Identify which cell holds the provided text, then report its (x, y) central coordinate. 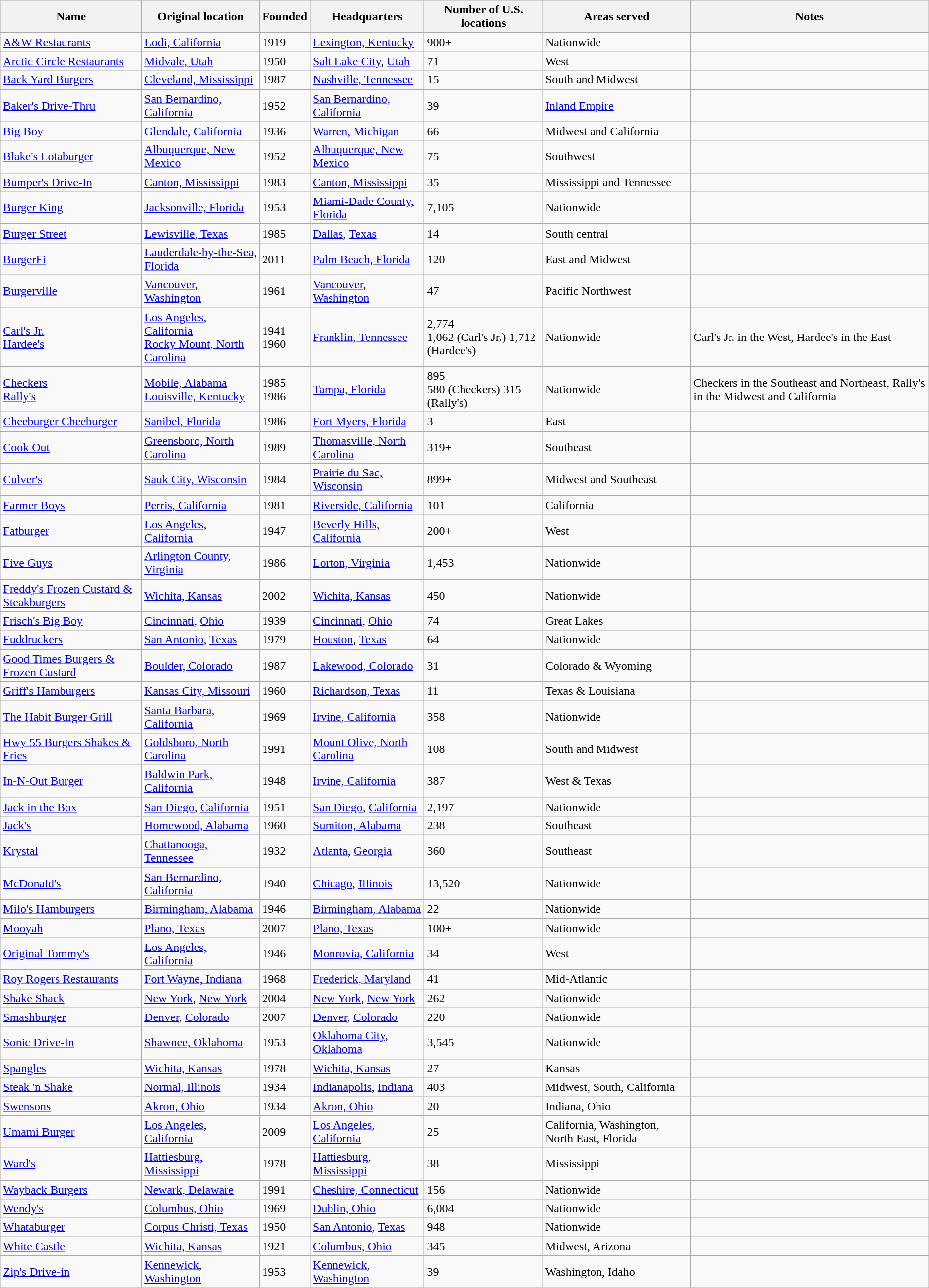
7,105 (483, 207)
1919 (285, 42)
2009 (285, 1132)
47 (483, 291)
White Castle (71, 1246)
2002 (285, 596)
Texas & Louisiana (616, 691)
Original Tommy's (71, 954)
Midvale, Utah (200, 61)
Warren, Michigan (367, 131)
Lodi, California (200, 42)
Fatburger (71, 531)
A&W Restaurants (71, 42)
319+ (483, 448)
Colorado & Wyoming (616, 665)
Thomasville, North Carolina (367, 448)
35 (483, 182)
Miami-Dade County, Florida (367, 207)
6,004 (483, 1209)
Inland Empire (616, 105)
California, Washington, North East, Florida (616, 1132)
Midwest, South, California (616, 1087)
1981 (285, 505)
Mississippi (616, 1163)
Carl's Jr. in the West, Hardee's in the East (810, 338)
Franklin, Tennessee (367, 338)
Fort Wayne, Indiana (200, 979)
Jacksonville, Florida (200, 207)
15 (483, 80)
387 (483, 781)
Umami Burger (71, 1132)
Arlington County, Virginia (200, 563)
1939 (285, 621)
360 (483, 852)
Shawnee, Oklahoma (200, 1042)
Midwest and California (616, 131)
Santa Barbara, California (200, 717)
Swensons (71, 1106)
Five Guys (71, 563)
Fort Myers, Florida (367, 422)
2,197 (483, 807)
Beverly Hills, California (367, 531)
31 (483, 665)
3 (483, 422)
1932 (285, 852)
Mooyah (71, 928)
Pacific Northwest (616, 291)
1936 (285, 131)
Farmer Boys (71, 505)
71 (483, 61)
Original location (200, 17)
Wayback Burgers (71, 1190)
Number of U.S. locations (483, 17)
Atlanta, Georgia (367, 852)
Tampa, Florida (367, 390)
262 (483, 998)
Good Times Burgers & Frozen Custard (71, 665)
Southwest (616, 157)
2011 (285, 259)
South central (616, 233)
Kansas City, Missouri (200, 691)
64 (483, 640)
Sanibel, Florida (200, 422)
Los Angeles, CaliforniaRocky Mount, North Carolina (200, 338)
Baldwin Park, California (200, 781)
Midwest, Arizona (616, 1246)
Whataburger (71, 1227)
East (616, 422)
948 (483, 1227)
Krystal (71, 852)
Lexington, Kentucky (367, 42)
Burgerville (71, 291)
19851986 (285, 390)
Midwest and Southeast (616, 479)
Name (71, 17)
Frederick, Maryland (367, 979)
Dallas, Texas (367, 233)
Fuddruckers (71, 640)
Chicago, Illinois (367, 883)
Frisch's Big Boy (71, 621)
Milo's Hamburgers (71, 909)
Roy Rogers Restaurants (71, 979)
Jack's (71, 826)
Checkers in the Southeast and Northeast, Rally's in the Midwest and California (810, 390)
1,453 (483, 563)
19411960 (285, 338)
Founded (285, 17)
Notes (810, 17)
220 (483, 1017)
Glendale, California (200, 131)
Freddy's Frozen Custard & Steakburgers (71, 596)
75 (483, 157)
1985 (285, 233)
Cleveland, Mississippi (200, 80)
41 (483, 979)
Mid-Atlantic (616, 979)
Steak 'n Shake (71, 1087)
Monrovia, California (367, 954)
Bumper's Drive-In (71, 182)
Kansas (616, 1068)
13,520 (483, 883)
Cheeburger Cheeburger (71, 422)
Sonic Drive-In (71, 1042)
Spangles (71, 1068)
101 (483, 505)
120 (483, 259)
Prairie du Sac, Wisconsin (367, 479)
Nashville, Tennessee (367, 80)
Newark, Delaware (200, 1190)
Riverside, California (367, 505)
1940 (285, 883)
1921 (285, 1246)
Burger Street (71, 233)
Lorton, Virginia (367, 563)
Palm Beach, Florida (367, 259)
Lauderdale-by-the-Sea, Florida (200, 259)
Cook Out (71, 448)
Dublin, Ohio (367, 1209)
1984 (285, 479)
1947 (285, 531)
Arctic Circle Restaurants (71, 61)
1979 (285, 640)
West & Texas (616, 781)
11 (483, 691)
1948 (285, 781)
38 (483, 1163)
2004 (285, 998)
20 (483, 1106)
403 (483, 1087)
Griff's Hamburgers (71, 691)
3,545 (483, 1042)
Great Lakes (616, 621)
14 (483, 233)
Homewood, Alabama (200, 826)
34 (483, 954)
Shake Shack (71, 998)
Mobile, AlabamaLouisville, Kentucky (200, 390)
Sumiton, Alabama (367, 826)
In-N-Out Burger (71, 781)
238 (483, 826)
Sauk City, Wisconsin (200, 479)
Culver's (71, 479)
895580 (Checkers) 315 (Rally's) (483, 390)
McDonald's (71, 883)
200+ (483, 531)
1983 (285, 182)
Normal, Illinois (200, 1087)
BurgerFi (71, 259)
Goldsboro, North Carolina (200, 748)
Richardson, Texas (367, 691)
Burger King (71, 207)
74 (483, 621)
Smashburger (71, 1017)
Lakewood, Colorado (367, 665)
Hwy 55 Burgers Shakes & Fries (71, 748)
Carl's Jr.Hardee's (71, 338)
Boulder, Colorado (200, 665)
Jack in the Box (71, 807)
Houston, Texas (367, 640)
Washington, Idaho (616, 1272)
358 (483, 717)
156 (483, 1190)
Corpus Christi, Texas (200, 1227)
25 (483, 1132)
66 (483, 131)
Oklahoma City, Oklahoma (367, 1042)
Chattanooga, Tennessee (200, 852)
CheckersRally's (71, 390)
Indiana, Ohio (616, 1106)
Salt Lake City, Utah (367, 61)
Lewisville, Texas (200, 233)
Ward's (71, 1163)
Mississippi and Tennessee (616, 182)
Perris, California (200, 505)
Zip's Drive-in (71, 1272)
Greensboro, North Carolina (200, 448)
Wendy's (71, 1209)
Baker's Drive-Thru (71, 105)
1961 (285, 291)
Areas served (616, 17)
27 (483, 1068)
Blake's Lotaburger (71, 157)
East and Midwest (616, 259)
Mount Olive, North Carolina (367, 748)
Back Yard Burgers (71, 80)
2,7741,062 (Carl's Jr.) 1,712 (Hardee's) (483, 338)
Cheshire, Connecticut (367, 1190)
100+ (483, 928)
California (616, 505)
Headquarters (367, 17)
1951 (285, 807)
900+ (483, 42)
Big Boy (71, 131)
345 (483, 1246)
Indianapolis, Indiana (367, 1087)
450 (483, 596)
108 (483, 748)
The Habit Burger Grill (71, 717)
899+ (483, 479)
1968 (285, 979)
1989 (285, 448)
22 (483, 909)
